Output the [X, Y] coordinate of the center of the cell containing the given text.  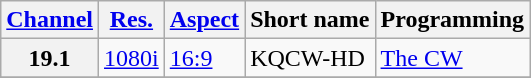
Channel [50, 20]
Res. [132, 20]
KQCW-HD [310, 58]
Programming [452, 20]
16:9 [204, 58]
Aspect [204, 20]
The CW [452, 58]
1080i [132, 58]
19.1 [50, 58]
Short name [310, 20]
